Extract the [X, Y] coordinate from the center of the cell holding the provided text.  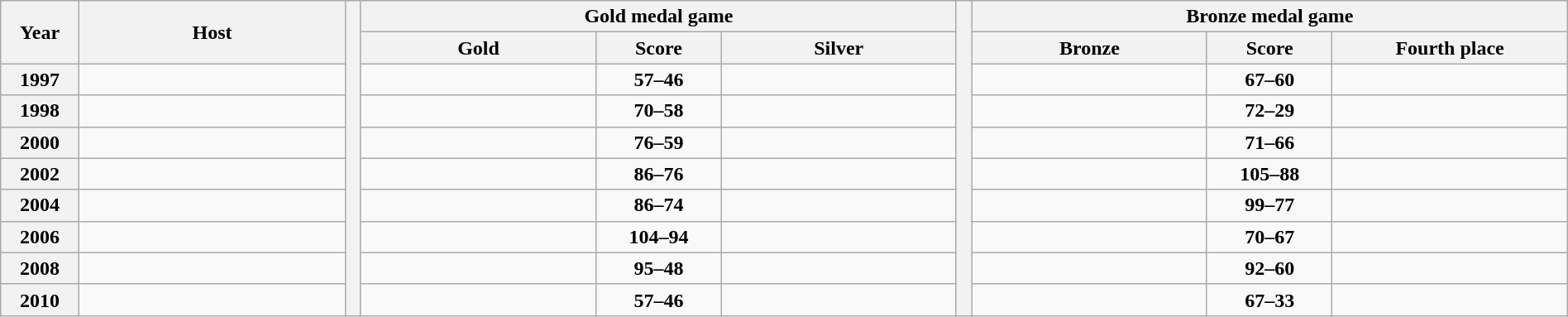
1998 [40, 111]
2006 [40, 237]
72–29 [1269, 111]
105–88 [1269, 174]
67–60 [1269, 79]
104–94 [659, 237]
95–48 [659, 268]
86–74 [659, 205]
Gold medal game [658, 17]
1997 [40, 79]
70–67 [1269, 237]
92–60 [1269, 268]
71–66 [1269, 142]
76–59 [659, 142]
Bronze [1089, 48]
2004 [40, 205]
2000 [40, 142]
2008 [40, 268]
2010 [40, 300]
70–58 [659, 111]
67–33 [1269, 300]
86–76 [659, 174]
Host [212, 32]
99–77 [1269, 205]
Gold [478, 48]
Fourth place [1450, 48]
Silver [839, 48]
2002 [40, 174]
Bronze medal game [1269, 17]
Year [40, 32]
